For the text-containing cell, return its midpoint in (x, y) coordinate format. 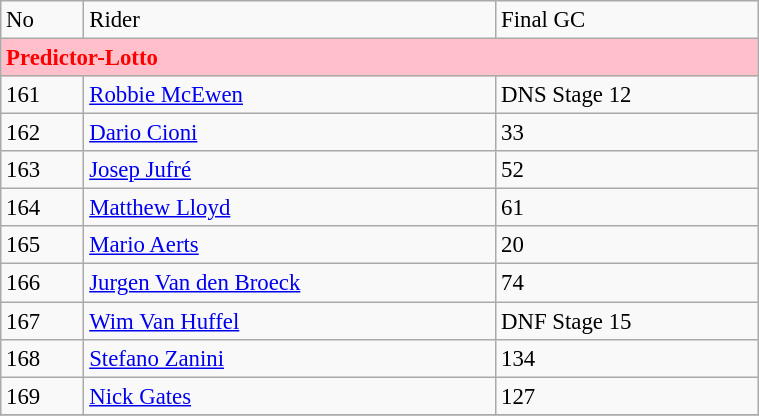
Wim Van Huffel (290, 321)
165 (42, 245)
Stefano Zanini (290, 358)
134 (627, 358)
33 (627, 133)
162 (42, 133)
20 (627, 245)
166 (42, 283)
Rider (290, 20)
Robbie McEwen (290, 95)
Dario Cioni (290, 133)
No (42, 20)
DNF Stage 15 (627, 321)
169 (42, 396)
127 (627, 396)
168 (42, 358)
Jurgen Van den Broeck (290, 283)
161 (42, 95)
61 (627, 208)
Predictor-Lotto (380, 58)
Matthew Lloyd (290, 208)
74 (627, 283)
Final GC (627, 20)
163 (42, 170)
164 (42, 208)
167 (42, 321)
Nick Gates (290, 396)
Mario Aerts (290, 245)
Josep Jufré (290, 170)
DNS Stage 12 (627, 95)
52 (627, 170)
